Identify which cell holds the provided text, then report its [x, y] central coordinate. 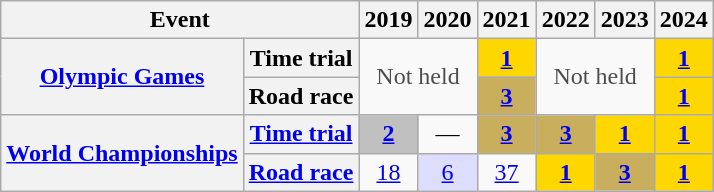
37 [506, 172]
2022 [566, 20]
Olympic Games [122, 77]
2021 [506, 20]
2019 [388, 20]
2024 [684, 20]
6 [448, 172]
2 [388, 134]
World Championships [122, 153]
2023 [624, 20]
Event [180, 20]
18 [388, 172]
— [448, 134]
2020 [448, 20]
